From the cell containing the given text, extract its center point as [X, Y] coordinate. 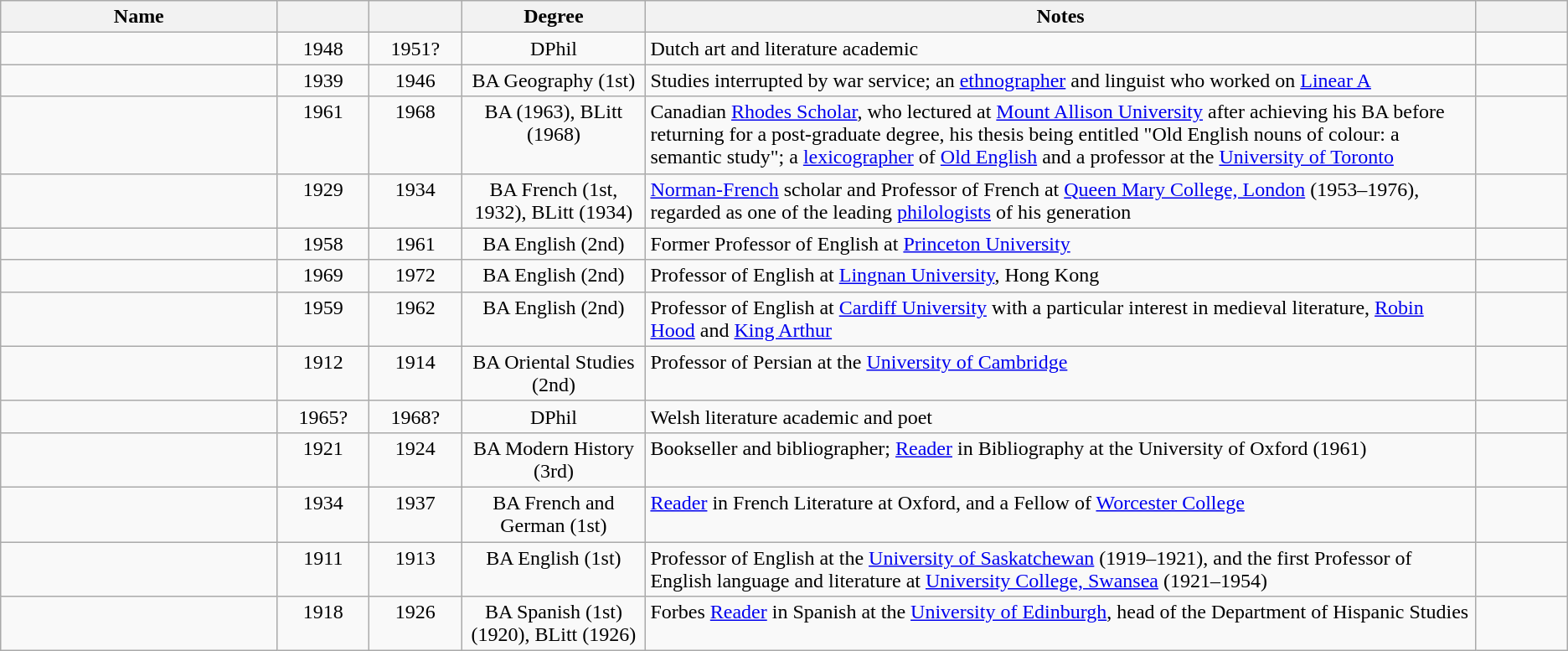
Bookseller and bibliographer; Reader in Bibliography at the University of Oxford (1961) [1060, 459]
BA (1963), BLitt (1968) [554, 135]
1929 [323, 201]
1918 [323, 623]
1937 [415, 514]
Professor of English at Lingnan University, Hong Kong [1060, 276]
1959 [323, 318]
Dutch art and literature academic [1060, 49]
Forbes Reader in Spanish at the University of Edinburgh, head of the Department of Hispanic Studies [1060, 623]
BA French (1st, 1932), BLitt (1934) [554, 201]
1926 [415, 623]
BA Spanish (1st) (1920), BLitt (1926) [554, 623]
1948 [323, 49]
Former Professor of English at Princeton University [1060, 244]
1951? [415, 49]
1912 [323, 374]
1911 [323, 568]
BA French and German (1st) [554, 514]
Notes [1060, 17]
1958 [323, 244]
BA Oriental Studies (2nd) [554, 374]
Studies interrupted by war service; an ethnographer and linguist who worked on Linear A [1060, 80]
1913 [415, 568]
BA Modern History (3rd) [554, 459]
Reader in French Literature at Oxford, and a Fellow of Worcester College [1060, 514]
1968 [415, 135]
Degree [554, 17]
Professor of Persian at the University of Cambridge [1060, 374]
BA English (1st) [554, 568]
1914 [415, 374]
1965? [323, 416]
1969 [323, 276]
1924 [415, 459]
1939 [323, 80]
Professor of English at Cardiff University with a particular interest in medieval literature, Robin Hood and King Arthur [1060, 318]
1946 [415, 80]
1921 [323, 459]
BA Geography (1st) [554, 80]
1968? [415, 416]
1962 [415, 318]
Name [139, 17]
1972 [415, 276]
Welsh literature academic and poet [1060, 416]
